Determine the (x, y) coordinate at the center of the cell enclosing the given text.  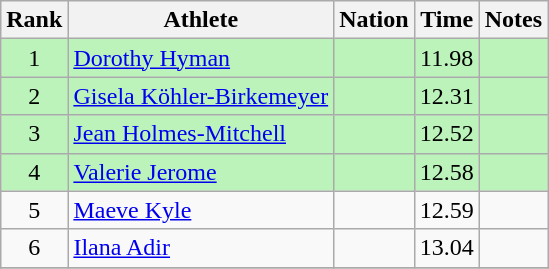
Rank (34, 20)
Valerie Jerome (201, 172)
6 (34, 248)
Nation (374, 20)
Time (446, 20)
12.52 (446, 134)
1 (34, 58)
11.98 (446, 58)
Ilana Adir (201, 248)
12.59 (446, 210)
Maeve Kyle (201, 210)
13.04 (446, 248)
12.58 (446, 172)
5 (34, 210)
3 (34, 134)
12.31 (446, 96)
2 (34, 96)
Dorothy Hyman (201, 58)
Jean Holmes-Mitchell (201, 134)
Notes (513, 20)
Gisela Köhler-Birkemeyer (201, 96)
Athlete (201, 20)
4 (34, 172)
